Identify which cell holds the provided text, then report its [x, y] central coordinate. 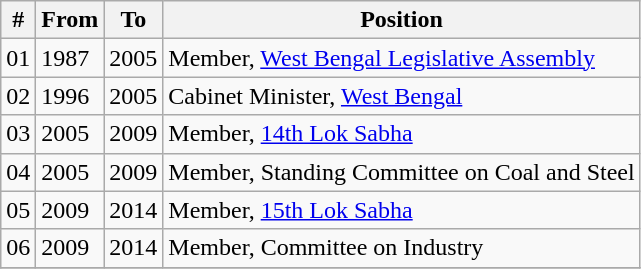
Member, 15th Lok Sabha [402, 210]
Member, 14th Lok Sabha [402, 134]
Member, Committee on Industry [402, 248]
1987 [70, 58]
From [70, 20]
06 [18, 248]
Cabinet Minister, West Bengal [402, 96]
# [18, 20]
02 [18, 96]
1996 [70, 96]
04 [18, 172]
05 [18, 210]
To [134, 20]
01 [18, 58]
03 [18, 134]
Position [402, 20]
Member, West Bengal Legislative Assembly [402, 58]
Member, Standing Committee on Coal and Steel [402, 172]
